Capture the cell that displays the provided text and extract its [X, Y] central coordinate. 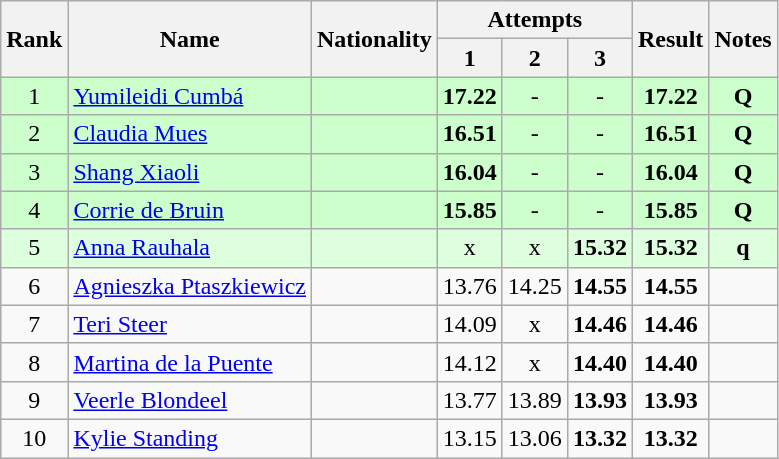
9 [34, 400]
5 [34, 248]
14.25 [534, 286]
Result [670, 39]
q [743, 248]
Shang Xiaoli [190, 172]
Attempts [534, 20]
8 [34, 362]
Agnieszka Ptaszkiewicz [190, 286]
4 [34, 210]
Teri Steer [190, 324]
Name [190, 39]
Kylie Standing [190, 438]
13.77 [470, 400]
Notes [743, 39]
Corrie de Bruin [190, 210]
6 [34, 286]
Rank [34, 39]
13.06 [534, 438]
Martina de la Puente [190, 362]
Claudia Mues [190, 134]
13.89 [534, 400]
14.09 [470, 324]
13.76 [470, 286]
10 [34, 438]
13.15 [470, 438]
Anna Rauhala [190, 248]
14.12 [470, 362]
7 [34, 324]
Nationality [375, 39]
Veerle Blondeel [190, 400]
Yumileidi Cumbá [190, 96]
